Locate the cell with the specified text and output its (X, Y) center coordinate. 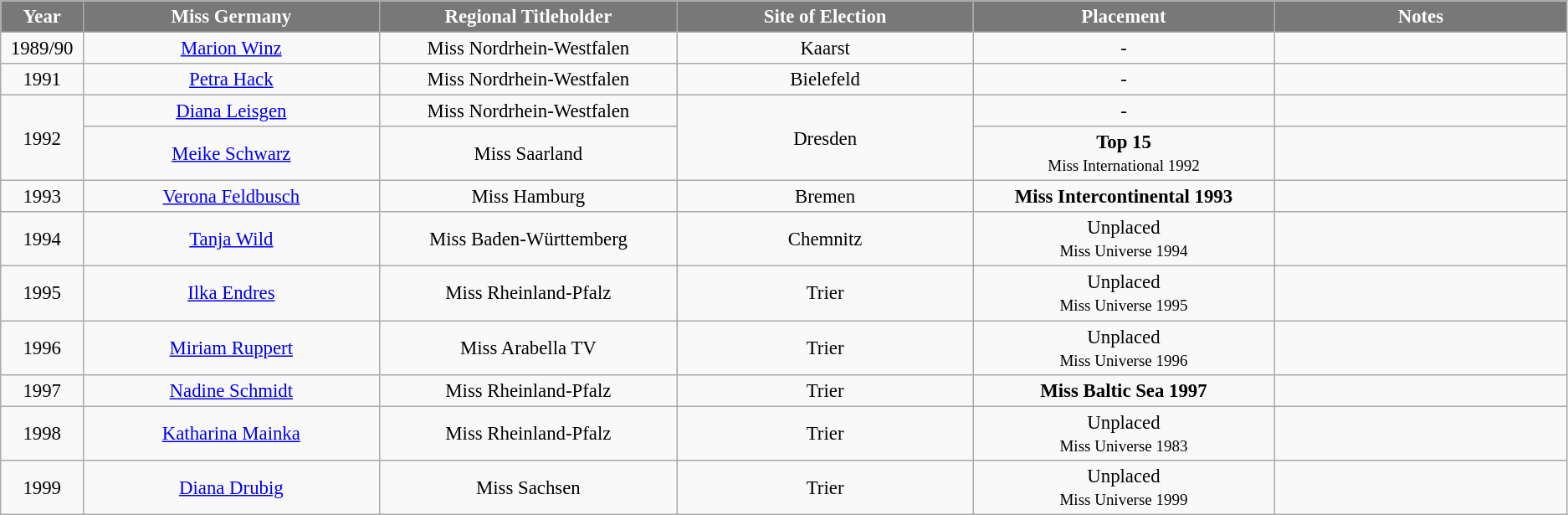
UnplacedMiss Universe 1983 (1125, 434)
Miss Baltic Sea 1997 (1125, 390)
Diana Drubig (231, 487)
Miss Hamburg (529, 197)
Dresden (825, 138)
UnplacedMiss Universe 1995 (1125, 293)
Miss Saarland (529, 154)
Miss Baden-Württemberg (529, 239)
Top 15Miss International 1992 (1125, 154)
Year (42, 17)
Regional Titleholder (529, 17)
Petra Hack (231, 80)
Notes (1421, 17)
1994 (42, 239)
1997 (42, 390)
Bremen (825, 197)
Bielefeld (825, 80)
Miss Intercontinental 1993 (1125, 197)
1993 (42, 197)
Miss Sachsen (529, 487)
Tanja Wild (231, 239)
Nadine Schmidt (231, 390)
Chemnitz (825, 239)
Meike Schwarz (231, 154)
Kaarst (825, 49)
Miss Germany (231, 17)
1991 (42, 80)
1989/90 (42, 49)
UnplacedMiss Universe 1996 (1125, 348)
1996 (42, 348)
Placement (1125, 17)
UnplacedMiss Universe 1994 (1125, 239)
1998 (42, 434)
Site of Election (825, 17)
Marion Winz (231, 49)
Diana Leisgen (231, 111)
Verona Feldbusch (231, 197)
1992 (42, 138)
Ilka Endres (231, 293)
Miss Arabella TV (529, 348)
UnplacedMiss Universe 1999 (1125, 487)
Miriam Ruppert (231, 348)
Katharina Mainka (231, 434)
1999 (42, 487)
1995 (42, 293)
